For the text-containing cell, return its midpoint in [X, Y] coordinate format. 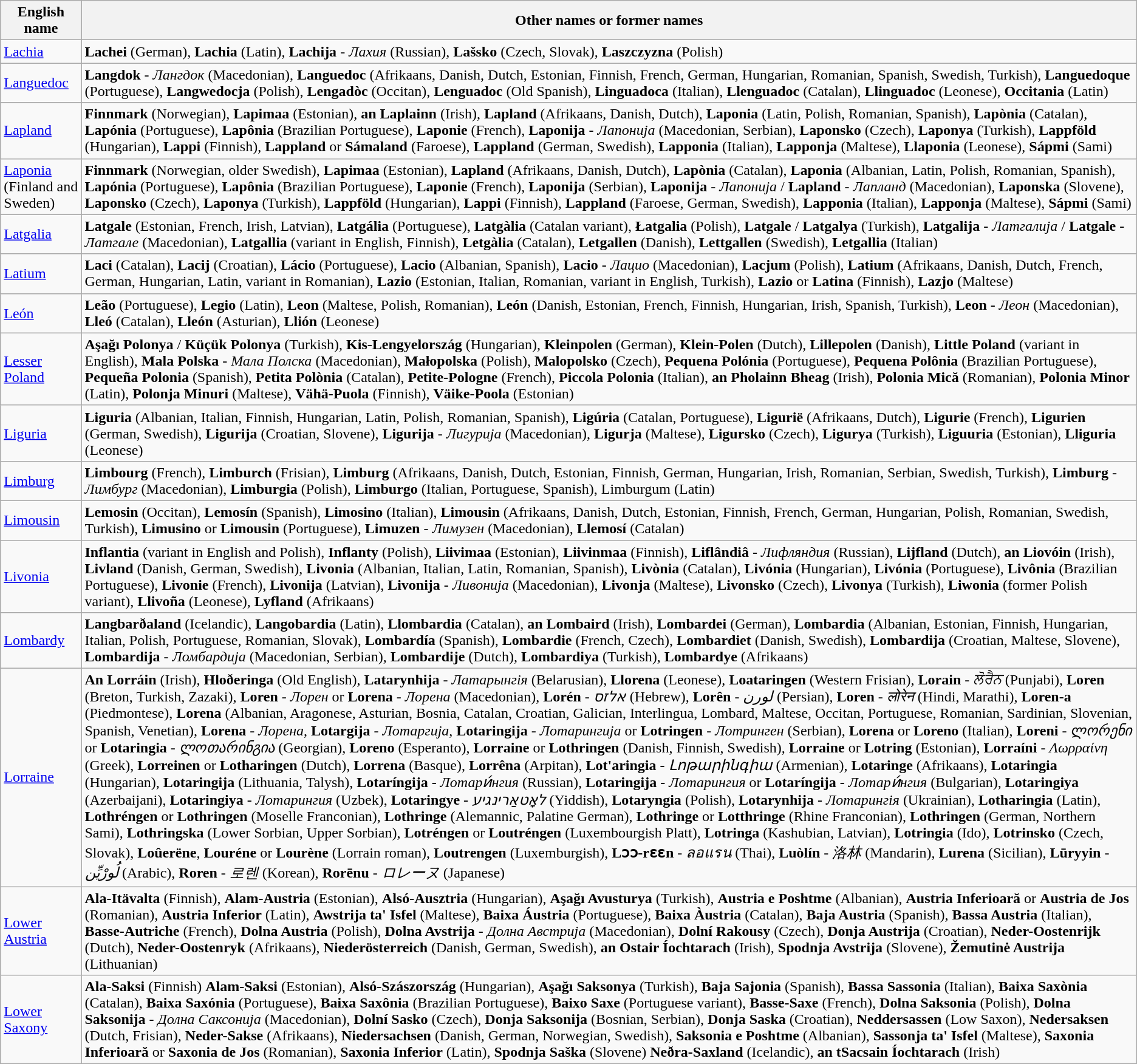
Lower Austria [41, 931]
Lesser Poland [41, 369]
Languedoc [41, 83]
León [41, 313]
Lorraine [41, 777]
Other names or former names [609, 21]
Limousin [41, 520]
Liguria [41, 433]
Laponia (Finland and Sweden) [41, 186]
Lower Saxony [41, 1020]
Latium [41, 273]
Lombardy [41, 641]
Lachei (German), Lachia (Latin), Lachija - Лахия (Russian), Lašsko (Czech, Slovak), Laszczyzna (Polish) [609, 52]
Limburg [41, 481]
Lachia [41, 52]
Lapland [41, 131]
English name [41, 21]
Latgalia [41, 234]
Livonia [41, 577]
